Provide the [X, Y] coordinate of the cell's center where the given text is located.  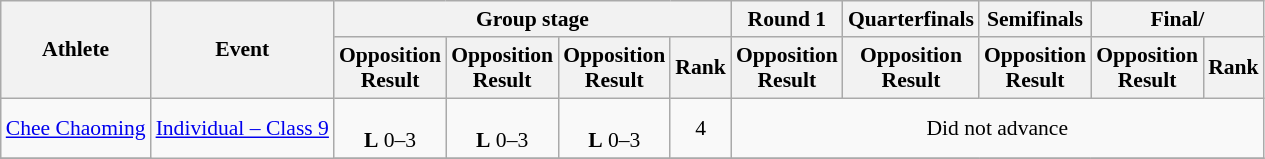
Event [242, 50]
Chee Chaoming [76, 128]
Individual – Class 9 [242, 128]
Round 1 [787, 19]
Quarterfinals [911, 19]
Final/ [1178, 19]
4 [700, 128]
Did not advance [998, 128]
Group stage [532, 19]
Athlete [76, 50]
Semifinals [1035, 19]
